Provide the [X, Y] coordinate of the cell's center where the given text is located.  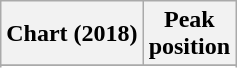
Peakposition [189, 34]
Chart (2018) [72, 34]
